Provide the (x, y) coordinate of the cell's center where the given text is located.  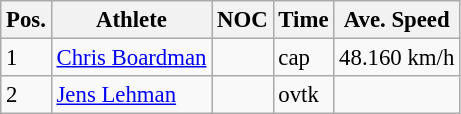
cap (304, 58)
Time (304, 20)
NOC (242, 20)
2 (26, 95)
Jens Lehman (132, 95)
Pos. (26, 20)
Athlete (132, 20)
ovtk (304, 95)
1 (26, 58)
Chris Boardman (132, 58)
48.160 km/h (397, 58)
Ave. Speed (397, 20)
